Find where the given text appears and provide that cell's center as [x, y] coordinate. 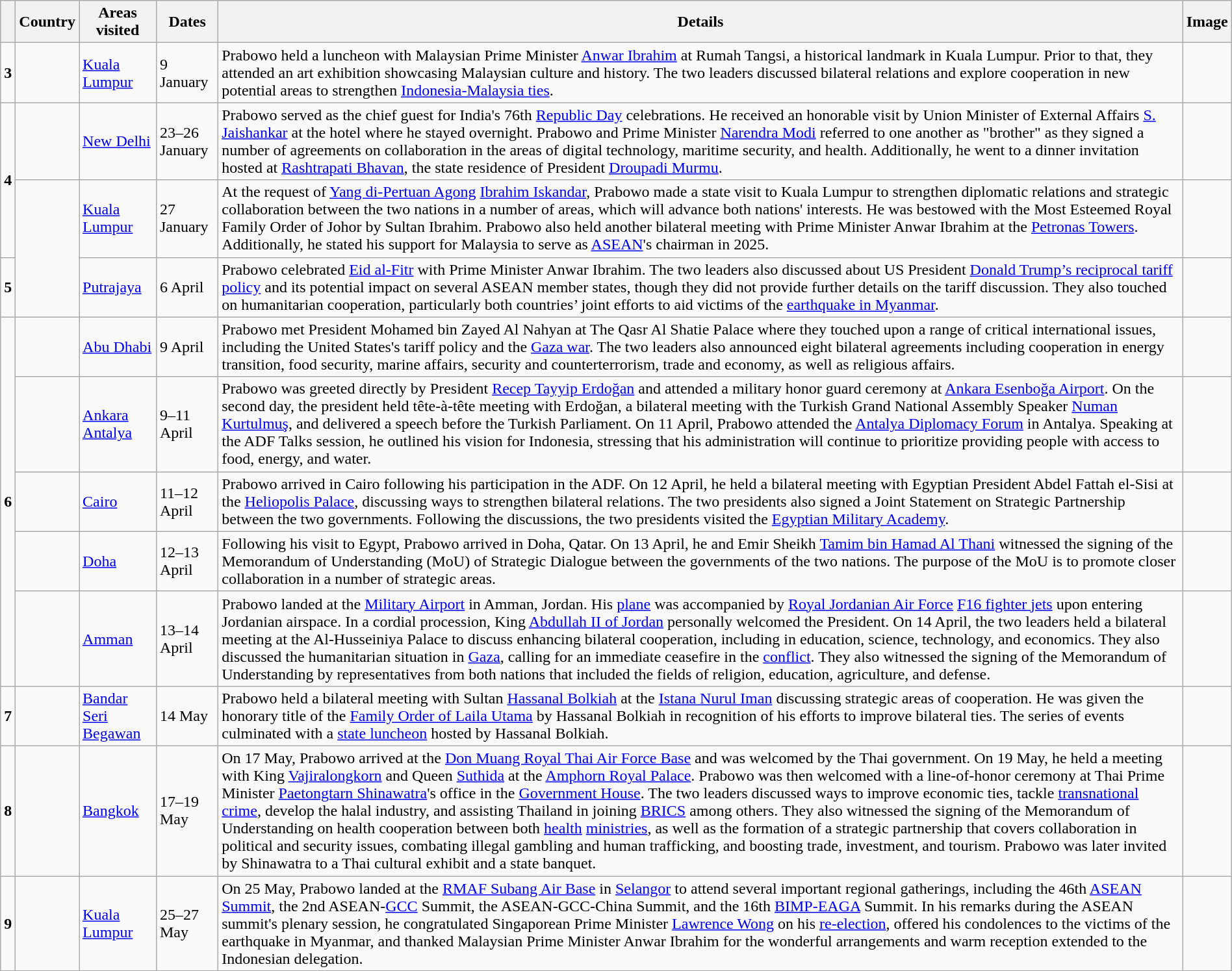
17–19 May [187, 811]
Cairo [118, 501]
Dates [187, 22]
9 January [187, 73]
AnkaraAntalya [118, 424]
Country [47, 22]
Image [1207, 22]
6 [8, 501]
4 [8, 180]
3 [8, 73]
23–26 January [187, 142]
14 May [187, 716]
5 [8, 287]
Abu Dhabi [118, 347]
27 January [187, 218]
12–13 April [187, 561]
11–12 April [187, 501]
New Delhi [118, 142]
25–27 May [187, 923]
Details [700, 22]
Amman [118, 638]
Bandar Seri Begawan [118, 716]
6 April [187, 287]
7 [8, 716]
Areas visited [118, 22]
Doha [118, 561]
9 April [187, 347]
Bangkok [118, 811]
Putrajaya [118, 287]
9–11 April [187, 424]
8 [8, 811]
9 [8, 923]
13–14 April [187, 638]
